Scan for the cell matching the given text and deliver its (X, Y) coordinate at center. 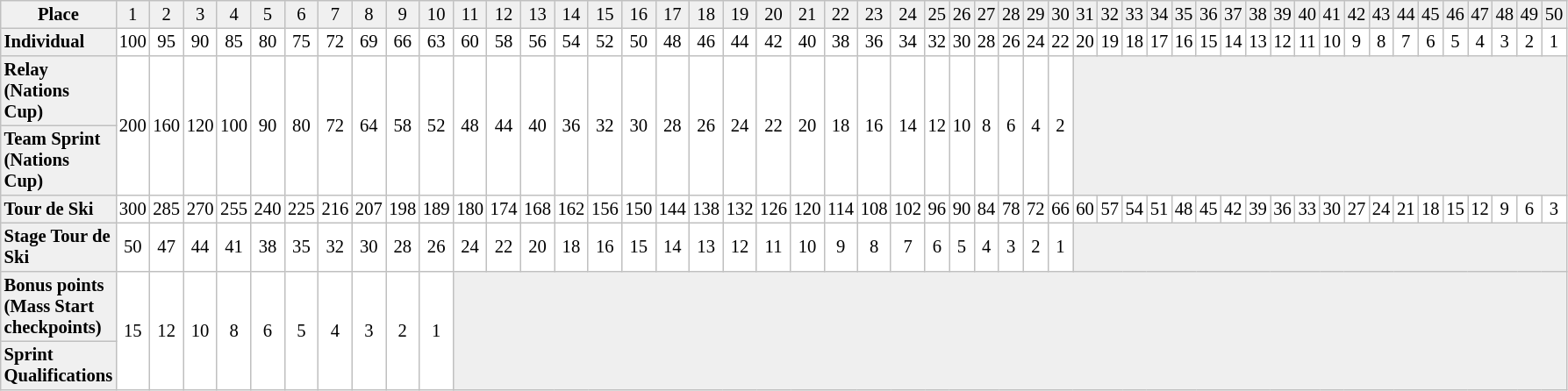
300 (132, 209)
162 (571, 209)
25 (937, 14)
57 (1110, 209)
96 (937, 209)
255 (233, 209)
63 (436, 42)
29 (1035, 14)
102 (907, 209)
Stage Tour de Ski (58, 247)
285 (166, 209)
114 (841, 209)
75 (301, 42)
95 (166, 42)
150 (639, 209)
189 (436, 209)
180 (469, 209)
Team Sprint (Nations Cup) (58, 160)
144 (672, 209)
132 (740, 209)
200 (132, 126)
43 (1381, 14)
225 (301, 209)
174 (504, 209)
Place (58, 14)
37 (1233, 14)
78 (1011, 209)
64 (369, 126)
240 (268, 209)
156 (605, 209)
198 (403, 209)
216 (335, 209)
Sprint Qualifications (58, 366)
207 (369, 209)
108 (874, 209)
85 (233, 42)
49 (1529, 14)
69 (369, 42)
Tour de Ski (58, 209)
270 (200, 209)
138 (705, 209)
31 (1085, 14)
Individual (58, 42)
Relay (Nations Cup) (58, 91)
51 (1159, 209)
23 (874, 14)
84 (986, 209)
160 (166, 126)
168 (537, 209)
56 (537, 42)
126 (773, 209)
Bonus points (Mass Start checkpoints) (58, 307)
